Return the [X, Y] coordinate for the center point of the cell that contains the specified text.  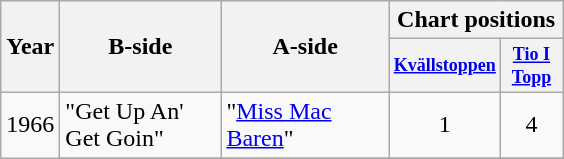
Kvällstoppen [444, 66]
Year [30, 47]
Tio I Topp [532, 66]
4 [532, 124]
A-side [306, 47]
Chart positions [476, 20]
"Miss Mac Baren" [306, 124]
B-side [140, 47]
"Get Up An' Get Goin" [140, 124]
1 [444, 124]
1966 [30, 124]
